Locate the cell with the specified text and output its (X, Y) center coordinate. 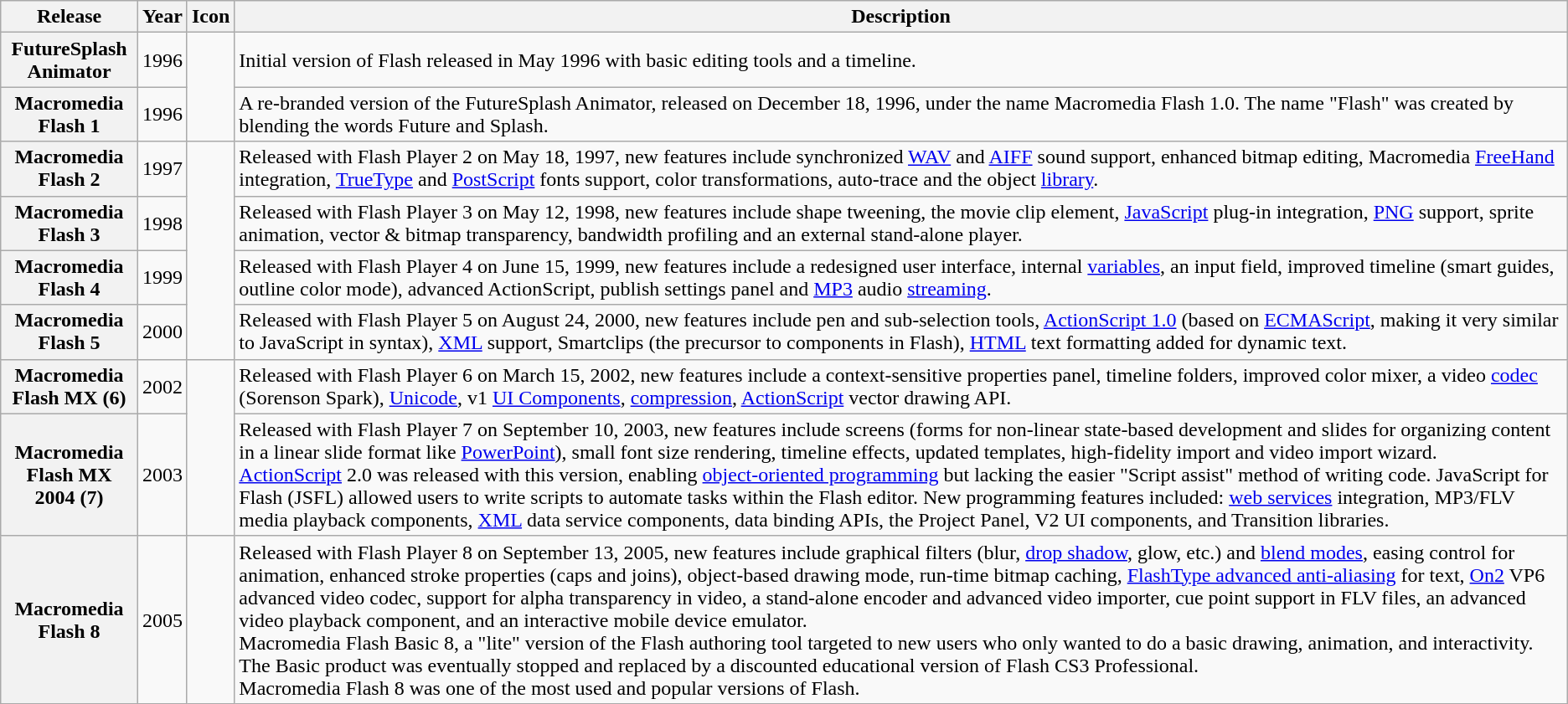
1998 (162, 223)
MacromediaFlash 2 (70, 169)
Year (162, 17)
Icon (210, 17)
MacromediaFlash 1 (70, 114)
MacromediaFlash 8 (70, 619)
MacromediaFlash MX 2004 (7) (70, 475)
FutureSplashAnimator (70, 60)
Initial version of Flash released in May 1996 with basic editing tools and a timeline. (901, 60)
2003 (162, 475)
1999 (162, 278)
1997 (162, 169)
MacromediaFlash 5 (70, 331)
Description (901, 17)
MacromediaFlash MX (6) (70, 387)
2005 (162, 619)
Release (70, 17)
MacromediaFlash 3 (70, 223)
2002 (162, 387)
MacromediaFlash 4 (70, 278)
2000 (162, 331)
